Locate the cell with the specified text and output its (X, Y) center coordinate. 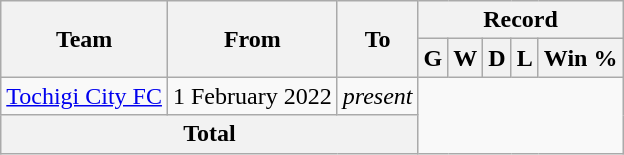
Tochigi City FC (84, 96)
1 February 2022 (252, 96)
From (252, 39)
Record (520, 20)
G (433, 58)
Team (84, 39)
Win % (580, 58)
To (378, 39)
L (524, 58)
present (378, 96)
Total (210, 134)
W (466, 58)
D (497, 58)
